Capture the cell that displays the provided text and extract its [x, y] central coordinate. 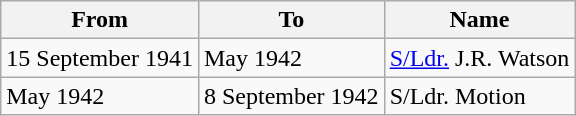
8 September 1942 [291, 96]
S/Ldr. Motion [480, 96]
From [100, 20]
Name [480, 20]
To [291, 20]
15 September 1941 [100, 58]
S/Ldr. J.R. Watson [480, 58]
